Detect which cell encompasses the target text, then output its [x, y] center coordinate. 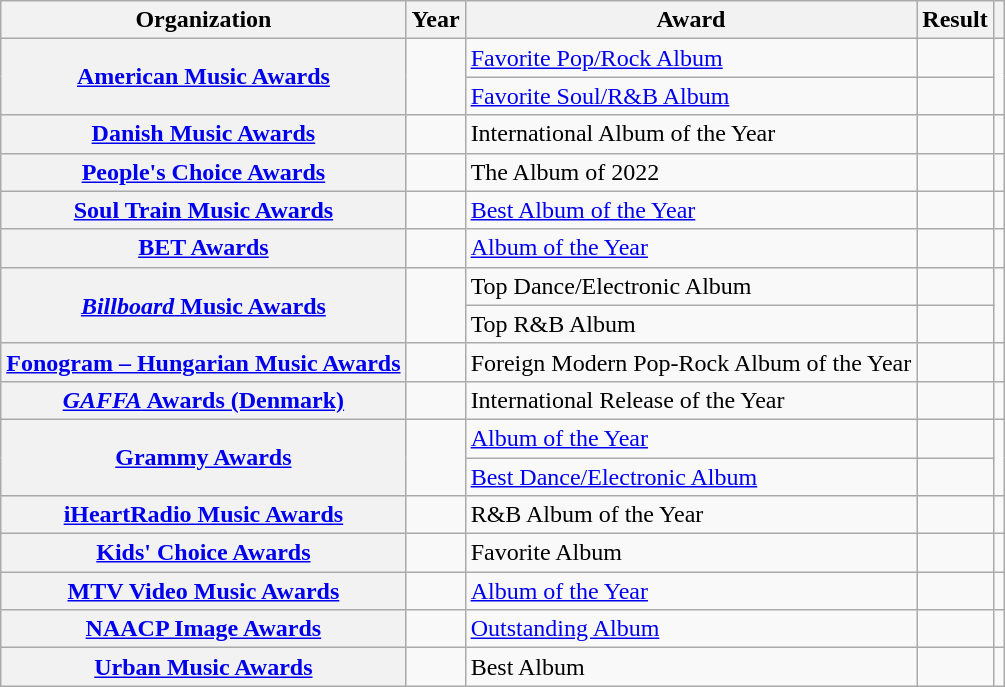
Top R&B Album [691, 324]
Top Dance/Electronic Album [691, 286]
MTV Video Music Awards [204, 591]
NAACP Image Awards [204, 629]
Favorite Pop/Rock Album [691, 58]
International Release of the Year [691, 400]
GAFFA Awards (Denmark) [204, 400]
People's Choice Awards [204, 172]
Soul Train Music Awards [204, 210]
R&B Album of the Year [691, 515]
Kids' Choice Awards [204, 553]
Result [955, 20]
Organization [204, 20]
Award [691, 20]
Billboard Music Awards [204, 305]
Fonogram – Hungarian Music Awards [204, 362]
Grammy Awards [204, 457]
Urban Music Awards [204, 667]
Foreign Modern Pop-Rock Album of the Year [691, 362]
Danish Music Awards [204, 134]
The Album of 2022 [691, 172]
American Music Awards [204, 77]
Best Album of the Year [691, 210]
Outstanding Album [691, 629]
iHeartRadio Music Awards [204, 515]
Year [436, 20]
Best Album [691, 667]
Best Dance/Electronic Album [691, 477]
International Album of the Year [691, 134]
Favorite Soul/R&B Album [691, 96]
BET Awards [204, 248]
Favorite Album [691, 553]
